Return the (x, y) coordinate for the center point of the cell that contains the specified text.  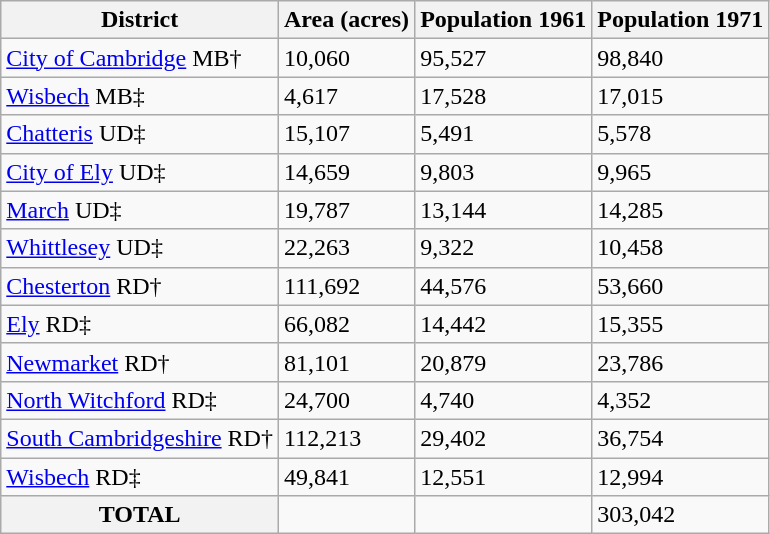
Population 1961 (504, 20)
17,528 (504, 96)
111,692 (346, 286)
17,015 (680, 96)
4,740 (504, 400)
March UD‡ (140, 210)
12,551 (504, 477)
9,322 (504, 248)
North Witchford RD‡ (140, 400)
Ely RD‡ (140, 324)
29,402 (504, 438)
Wisbech RD‡ (140, 477)
22,263 (346, 248)
City of Cambridge MB† (140, 58)
14,442 (504, 324)
South Cambridgeshire RD† (140, 438)
24,700 (346, 400)
9,803 (504, 172)
13,144 (504, 210)
City of Ely UD‡ (140, 172)
Whittlesey UD‡ (140, 248)
4,617 (346, 96)
14,285 (680, 210)
20,879 (504, 362)
53,660 (680, 286)
112,213 (346, 438)
5,578 (680, 134)
Area (acres) (346, 20)
15,107 (346, 134)
Wisbech MB‡ (140, 96)
36,754 (680, 438)
Chesterton RD† (140, 286)
District (140, 20)
10,458 (680, 248)
303,042 (680, 515)
TOTAL (140, 515)
19,787 (346, 210)
66,082 (346, 324)
5,491 (504, 134)
Population 1971 (680, 20)
Newmarket RD† (140, 362)
12,994 (680, 477)
Chatteris UD‡ (140, 134)
14,659 (346, 172)
4,352 (680, 400)
10,060 (346, 58)
15,355 (680, 324)
9,965 (680, 172)
49,841 (346, 477)
23,786 (680, 362)
98,840 (680, 58)
95,527 (504, 58)
44,576 (504, 286)
81,101 (346, 362)
